Locate the cell with the specified text and output its (x, y) center coordinate. 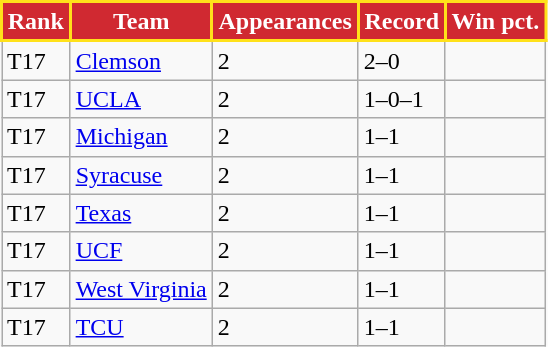
2–0 (402, 60)
Record (402, 22)
UCF (141, 251)
TCU (141, 327)
Team (141, 22)
Michigan (141, 137)
Appearances (285, 22)
Texas (141, 213)
UCLA (141, 99)
Clemson (141, 60)
1–0–1 (402, 99)
Rank (36, 22)
West Virginia (141, 289)
Win pct. (495, 22)
Syracuse (141, 175)
